From the cell containing the given text, extract its center point as (x, y) coordinate. 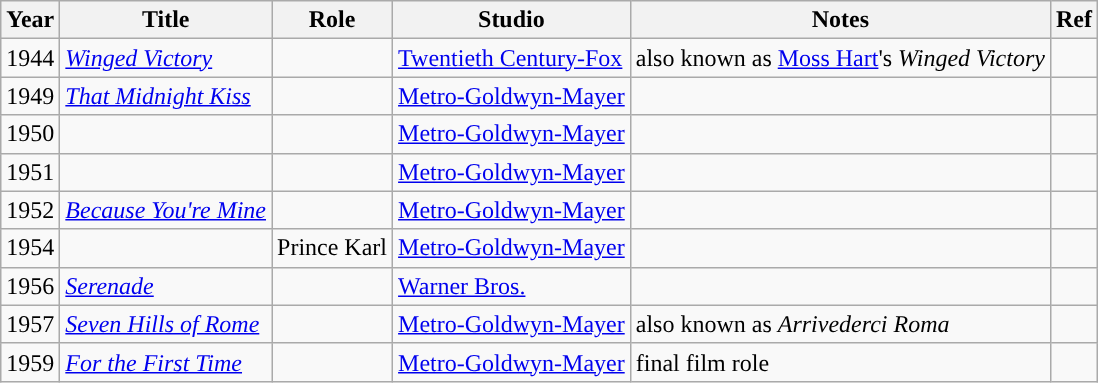
Ref (1074, 20)
Year (30, 20)
For the First Time (166, 362)
1944 (30, 58)
Studio (512, 20)
1957 (30, 324)
1959 (30, 362)
1950 (30, 134)
Prince Karl (332, 248)
1949 (30, 96)
Seven Hills of Rome (166, 324)
1954 (30, 248)
Twentieth Century-Fox (512, 58)
also known as Moss Hart's Winged Victory (840, 58)
Notes (840, 20)
Role (332, 20)
Title (166, 20)
1951 (30, 172)
also known as Arrivederci Roma (840, 324)
Warner Bros. (512, 286)
Winged Victory (166, 58)
1956 (30, 286)
1952 (30, 210)
final film role (840, 362)
Because You're Mine (166, 210)
Serenade (166, 286)
That Midnight Kiss (166, 96)
